Pinpoint the cell where the given text exists, returning its (x, y) midpoint coordinate. 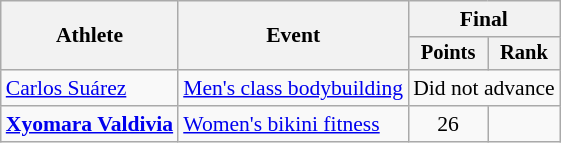
26 (448, 124)
Points (448, 54)
Did not advance (484, 88)
Xyomara Valdivia (90, 124)
Men's class bodybuilding (293, 88)
Event (293, 36)
Rank (524, 54)
Carlos Suárez (90, 88)
Athlete (90, 36)
Women's bikini fitness (293, 124)
Final (484, 19)
